Provide the [x, y] coordinate of the cell's center where the given text is located.  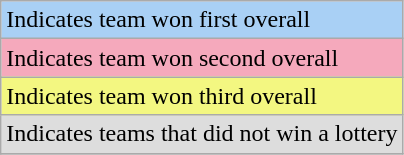
Indicates teams that did not win a lottery [202, 134]
Indicates team won third overall [202, 96]
Indicates team won second overall [202, 58]
Indicates team won first overall [202, 20]
